Search for the cell housing the specified text and yield its [x, y] center coordinate. 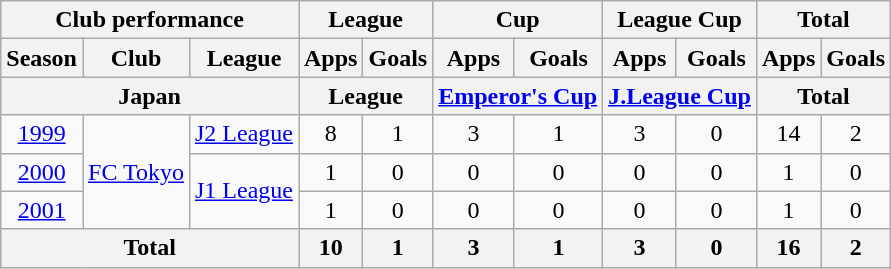
Club [136, 58]
League Cup [680, 20]
2000 [42, 172]
16 [788, 248]
8 [330, 134]
Cup [518, 20]
FC Tokyo [136, 172]
10 [330, 248]
J1 League [244, 191]
J.League Cup [680, 96]
Club performance [150, 20]
J2 League [244, 134]
2001 [42, 210]
Season [42, 58]
Emperor's Cup [518, 96]
14 [788, 134]
Japan [150, 96]
1999 [42, 134]
